Provide the [X, Y] coordinate of the cell's center where the given text is located.  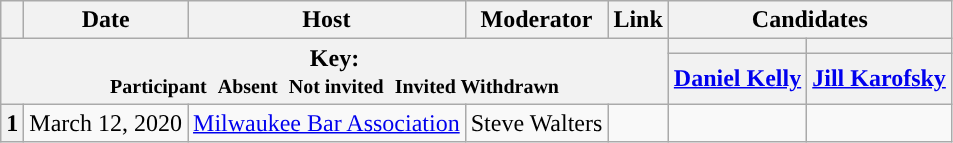
Daniel Kelly [737, 78]
1 [12, 123]
Key: Participant Absent Not invited Invited Withdrawn [335, 72]
Link [638, 20]
Jill Karofsky [880, 78]
Host [327, 20]
March 12, 2020 [106, 123]
Moderator [536, 20]
Steve Walters [536, 123]
Date [106, 20]
Candidates [810, 20]
Milwaukee Bar Association [327, 123]
